Identify which cell holds the provided text, then report its [x, y] central coordinate. 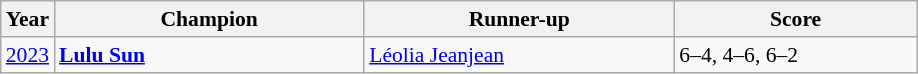
Year [28, 19]
2023 [28, 55]
6–4, 4–6, 6–2 [796, 55]
Score [796, 19]
Runner-up [519, 19]
Lulu Sun [209, 55]
Champion [209, 19]
Léolia Jeanjean [519, 55]
